Return the (x, y) coordinate for the center point of the cell that contains the specified text.  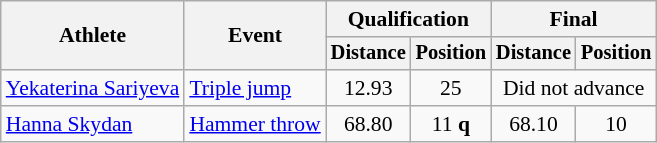
25 (451, 88)
10 (616, 124)
Did not advance (574, 88)
Triple jump (254, 88)
Hammer throw (254, 124)
Yekaterina Sariyeva (93, 88)
68.10 (534, 124)
Qualification (408, 19)
Athlete (93, 36)
Event (254, 36)
Hanna Skydan (93, 124)
11 q (451, 124)
12.93 (368, 88)
68.80 (368, 124)
Final (574, 19)
